Scan for the cell matching the given text and deliver its [x, y] coordinate at center. 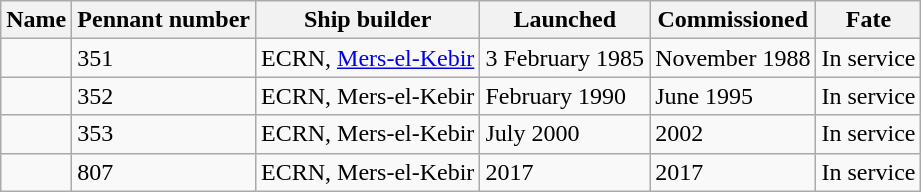
Launched [565, 20]
February 1990 [565, 96]
Ship builder [368, 20]
353 [164, 134]
351 [164, 58]
352 [164, 96]
Fate [868, 20]
June 1995 [733, 96]
3 February 1985 [565, 58]
Commissioned [733, 20]
Name [36, 20]
807 [164, 172]
Pennant number [164, 20]
November 1988 [733, 58]
2002 [733, 134]
July 2000 [565, 134]
